Find where the given text appears and provide that cell's center as (x, y) coordinate. 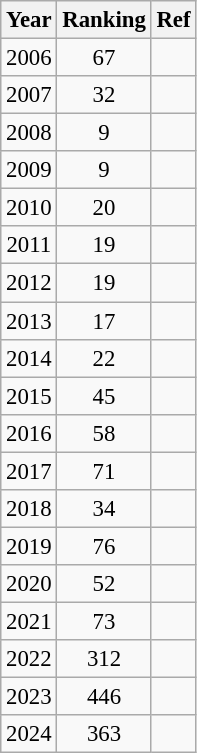
34 (104, 509)
2010 (29, 208)
2013 (29, 321)
45 (104, 396)
2023 (29, 697)
Ref (174, 20)
312 (104, 659)
2014 (29, 358)
67 (104, 58)
2018 (29, 509)
2021 (29, 621)
58 (104, 433)
2016 (29, 433)
2007 (29, 95)
73 (104, 621)
Ranking (104, 20)
2020 (29, 584)
2011 (29, 245)
2008 (29, 133)
363 (104, 734)
2017 (29, 471)
2022 (29, 659)
32 (104, 95)
2006 (29, 58)
Year (29, 20)
2009 (29, 170)
71 (104, 471)
2012 (29, 283)
52 (104, 584)
17 (104, 321)
2024 (29, 734)
22 (104, 358)
76 (104, 546)
20 (104, 208)
2019 (29, 546)
446 (104, 697)
2015 (29, 396)
